Search for the cell housing the specified text and yield its [x, y] center coordinate. 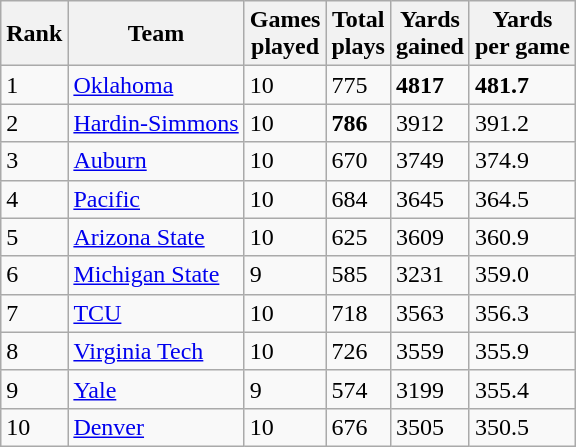
Oklahoma [156, 85]
TCU [156, 313]
8 [34, 351]
Yardsgained [430, 34]
585 [358, 275]
3645 [430, 199]
Yale [156, 389]
Team [156, 34]
5 [34, 237]
3563 [430, 313]
Denver [156, 427]
4 [34, 199]
625 [358, 237]
1 [34, 85]
Pacific [156, 199]
4817 [430, 85]
359.0 [522, 275]
364.5 [522, 199]
Auburn [156, 161]
3609 [430, 237]
391.2 [522, 123]
775 [358, 85]
Virginia Tech [156, 351]
3231 [430, 275]
Totalplays [358, 34]
355.9 [522, 351]
786 [358, 123]
355.4 [522, 389]
7 [34, 313]
3749 [430, 161]
3912 [430, 123]
Gamesplayed [285, 34]
374.9 [522, 161]
6 [34, 275]
718 [358, 313]
350.5 [522, 427]
2 [34, 123]
726 [358, 351]
Hardin-Simmons [156, 123]
676 [358, 427]
356.3 [522, 313]
Arizona State [156, 237]
3505 [430, 427]
360.9 [522, 237]
3199 [430, 389]
574 [358, 389]
684 [358, 199]
3 [34, 161]
481.7 [522, 85]
Michigan State [156, 275]
Rank [34, 34]
Yardsper game [522, 34]
3559 [430, 351]
670 [358, 161]
